For the text-containing cell, return its midpoint in (X, Y) coordinate format. 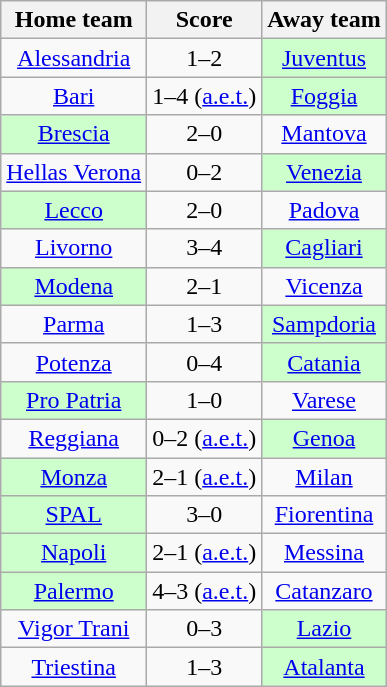
Messina (324, 553)
Genoa (324, 438)
Catanzaro (324, 591)
Vigor Trani (74, 629)
Juventus (324, 58)
0–2 (a.e.t.) (204, 438)
Potenza (74, 362)
Away team (324, 20)
Monza (74, 477)
Fiorentina (324, 515)
Atalanta (324, 667)
0–4 (204, 362)
0–2 (204, 172)
Napoli (74, 553)
Venezia (324, 172)
Lecco (74, 210)
Pro Patria (74, 400)
4–3 (a.e.t.) (204, 591)
Parma (74, 324)
Varese (324, 400)
Reggiana (74, 438)
Triestina (74, 667)
3–4 (204, 248)
Hellas Verona (74, 172)
Brescia (74, 134)
SPAL (74, 515)
Livorno (74, 248)
Padova (324, 210)
Palermo (74, 591)
2–1 (204, 286)
Lazio (324, 629)
Catania (324, 362)
Score (204, 20)
Vicenza (324, 286)
Bari (74, 96)
Milan (324, 477)
1–0 (204, 400)
Home team (74, 20)
1–4 (a.e.t.) (204, 96)
Cagliari (324, 248)
Foggia (324, 96)
3–0 (204, 515)
Modena (74, 286)
Sampdoria (324, 324)
Mantova (324, 134)
1–2 (204, 58)
Alessandria (74, 58)
0–3 (204, 629)
